For the text-containing cell, return its midpoint in (x, y) coordinate format. 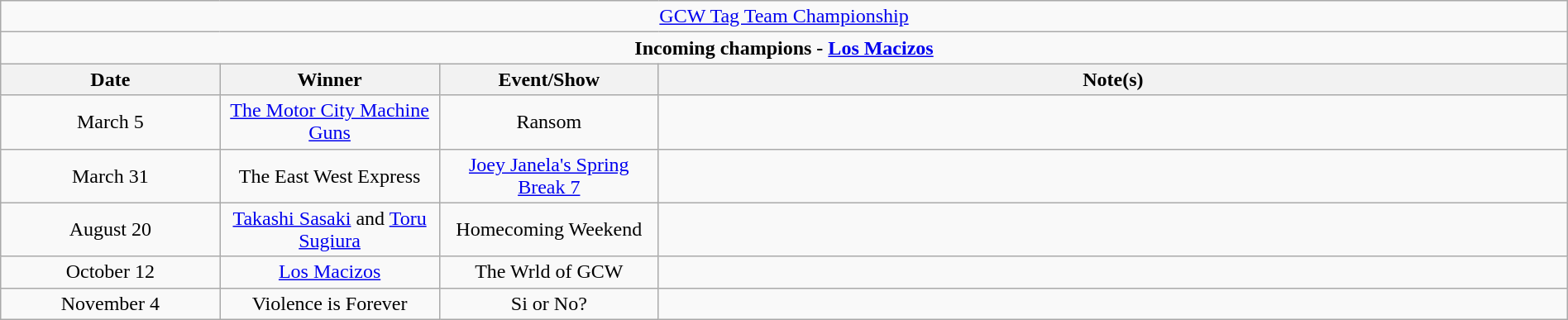
Takashi Sasaki and Toru Sugiura (329, 230)
November 4 (111, 303)
Date (111, 79)
Winner (329, 79)
Event/Show (549, 79)
The Wrld of GCW (549, 272)
Los Macizos (329, 272)
Joey Janela's Spring Break 7 (549, 175)
Si or No? (549, 303)
GCW Tag Team Championship (784, 17)
Incoming champions - Los Macizos (784, 48)
Note(s) (1113, 79)
October 12 (111, 272)
March 31 (111, 175)
Ransom (549, 122)
Homecoming Weekend (549, 230)
The Motor City Machine Guns (329, 122)
August 20 (111, 230)
The East West Express (329, 175)
Violence is Forever (329, 303)
March 5 (111, 122)
